Search for the cell housing the specified text and yield its (X, Y) center coordinate. 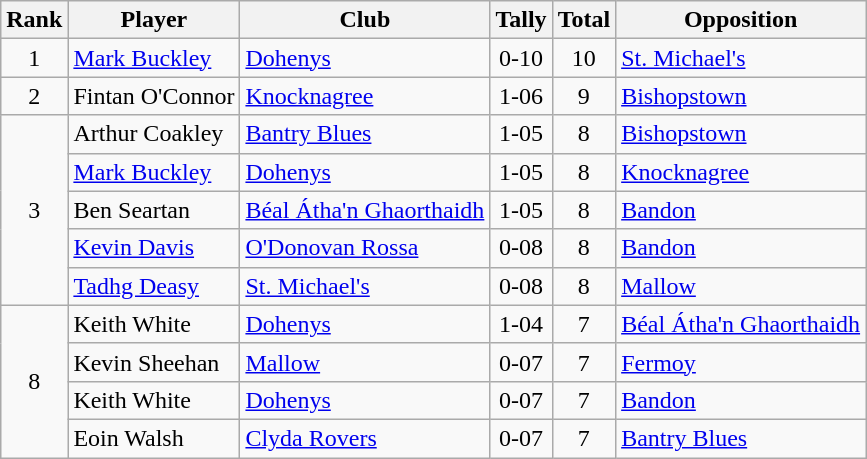
Kevin Davis (154, 248)
Arthur Coakley (154, 134)
Club (365, 20)
Clyda Rovers (365, 438)
Fermoy (741, 362)
Tally (521, 20)
Tadhg Deasy (154, 286)
2 (34, 96)
3 (34, 210)
0-10 (521, 58)
10 (584, 58)
9 (584, 96)
Ben Seartan (154, 210)
O'Donovan Rossa (365, 248)
1-04 (521, 324)
Fintan O'Connor (154, 96)
Rank (34, 20)
1 (34, 58)
Opposition (741, 20)
Kevin Sheehan (154, 362)
Player (154, 20)
1-06 (521, 96)
Total (584, 20)
Eoin Walsh (154, 438)
